Return (X, Y) of the center of cell containing provided text 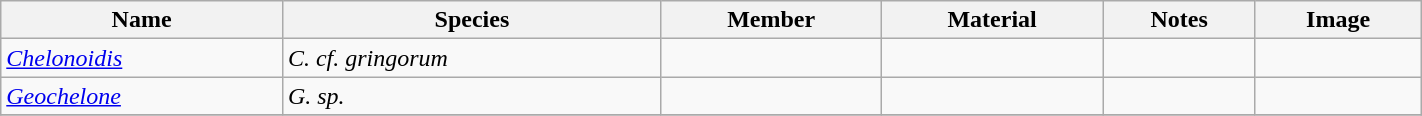
G. sp. (472, 96)
Species (472, 20)
Member (770, 20)
C. cf. gringorum (472, 58)
Image (1338, 20)
Chelonoidis (142, 58)
Geochelone (142, 96)
Material (992, 20)
Name (142, 20)
Notes (1179, 20)
